Return the (x, y) coordinate for the center point of the cell that contains the specified text.  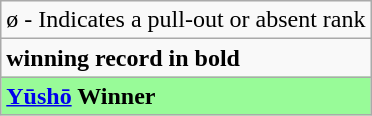
Yūshō Winner (186, 96)
ø - Indicates a pull-out or absent rank (186, 20)
winning record in bold (186, 58)
